Locate the cell with the specified text and output its [X, Y] center coordinate. 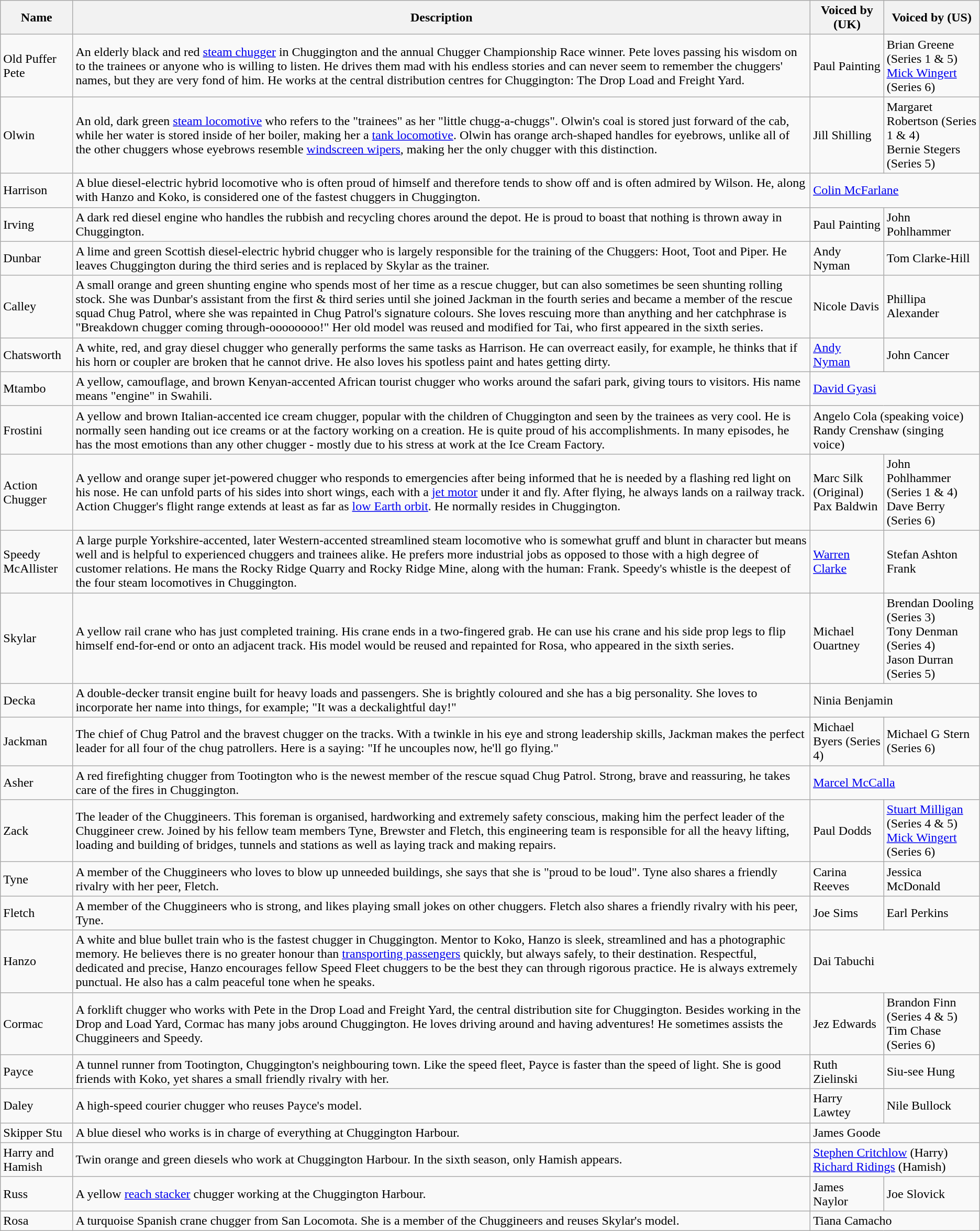
Calley [37, 307]
Voiced by (US) [932, 18]
Carina Reeves [847, 879]
Siu-see Hung [932, 1072]
Joe Slovick [932, 1193]
A high-speed courier chugger who reuses Payce's model. [442, 1105]
Zack [37, 831]
Cormac [37, 1024]
Brendan Dooling (Series 3)Tony Denman (Series 4)Jason Durran (Series 5) [932, 637]
Fletch [37, 913]
John Cancer [932, 355]
Skipper Stu [37, 1133]
Skylar [37, 637]
Nile Bullock [932, 1105]
Tiana Camacho [895, 1221]
Jessica McDonald [932, 879]
Paul Dodds [847, 831]
Action Chugger [37, 492]
A blue diesel who works is in charge of everything at Chuggington Harbour. [442, 1133]
Stuart Milligan (Series 4 & 5)Mick Wingert (Series 6) [932, 831]
Ruth Zielinski [847, 1072]
Harrison [37, 191]
Speedy McAllister [37, 561]
John Pohlhammer (Series 1 & 4)Dave Berry (Series 6) [932, 492]
Nicole Davis [847, 307]
Hanzo [37, 961]
Olwin [37, 135]
Phillipa Alexander [932, 307]
Stefan Ashton Frank [932, 561]
Dunbar [37, 259]
Rosa [37, 1221]
A turquoise Spanish crane chugger from San Locomota. She is a member of the Chuggineers and reuses Skylar's model. [442, 1221]
Michael Byers (Series 4) [847, 742]
Earl Perkins [932, 913]
Brian Greene (Series 1 & 5)Mick Wingert (Series 6) [932, 66]
Decka [37, 700]
Tom Clarke-Hill [932, 259]
Ninia Benjamin [895, 700]
Frostini [37, 430]
Margaret Robertson (Series 1 & 4)Bernie Stegers (Series 5) [932, 135]
Asher [37, 783]
James Naylor [847, 1193]
Irving [37, 224]
Description [442, 18]
Brandon Finn (Series 4 & 5)Tim Chase (Series 6) [932, 1024]
Angelo Cola (speaking voice)Randy Crenshaw (singing voice) [895, 430]
David Gyasi [895, 388]
Twin orange and green diesels who work at Chuggington Harbour. In the sixth season, only Hamish appears. [442, 1160]
Mtambo [37, 388]
A yellow reach stacker chugger working at the Chuggington Harbour. [442, 1193]
Jez Edwards [847, 1024]
Name [37, 18]
Warren Clarke [847, 561]
Stephen Critchlow (Harry)Richard Ridings (Hamish) [895, 1160]
Marcel McCalla [895, 783]
Michael Ouartney [847, 637]
Voiced by (UK) [847, 18]
Dai Tabuchi [895, 961]
Daley [37, 1105]
James Goode [895, 1133]
Jill Shilling [847, 135]
Russ [37, 1193]
Marc Silk (Original)Pax Baldwin [847, 492]
Joe Sims [847, 913]
Jackman [37, 742]
John Pohlhammer [932, 224]
Colin McFarlane [895, 191]
Chatsworth [37, 355]
Payce [37, 1072]
Old Puffer Pete [37, 66]
Harry and Hamish [37, 1160]
Michael G Stern (Series 6) [932, 742]
Harry Lawtey [847, 1105]
Tyne [37, 879]
